Return the [X, Y] coordinate for the center point of the cell that contains the specified text.  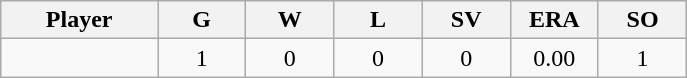
W [290, 20]
SV [466, 20]
ERA [554, 20]
L [378, 20]
Player [80, 20]
G [202, 20]
SO [642, 20]
0.00 [554, 58]
